Find where the given text appears and provide that cell's center as (x, y) coordinate. 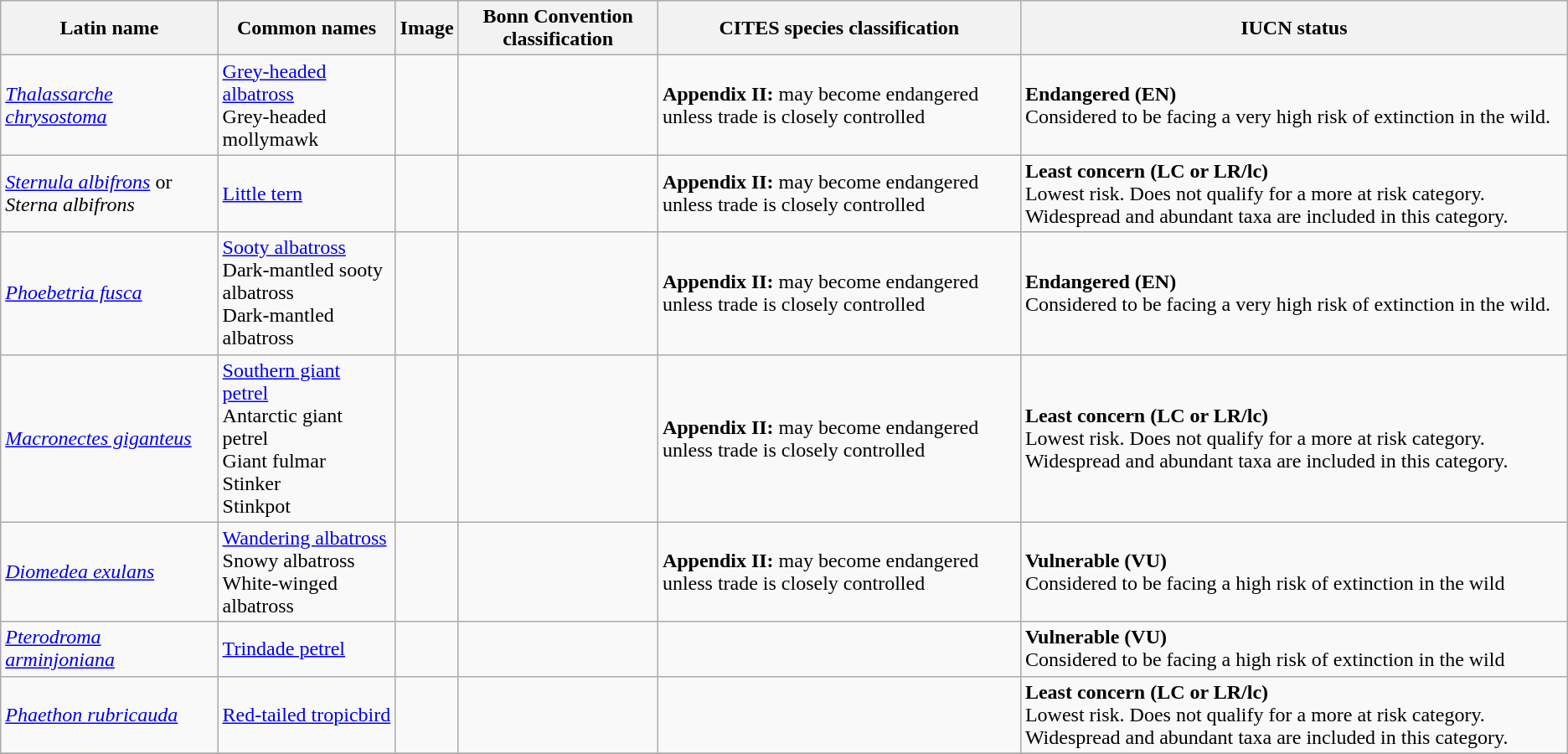
Phoebetria fusca (109, 293)
Bonn Convention classification (558, 28)
Wandering albatrossSnowy albatrossWhite-winged albatross (307, 571)
Grey-headed albatrossGrey-headed mollymawk (307, 106)
Trindade petrel (307, 648)
Phaethon rubricauda (109, 715)
Red-tailed tropicbird (307, 715)
Thalassarche chrysostoma (109, 106)
Little tern (307, 194)
Common names (307, 28)
Southern giant petrelAntarctic giant petrelGiant fulmarStinkerStinkpot (307, 438)
Macronectes giganteus (109, 438)
IUCN status (1293, 28)
Image (427, 28)
Latin name (109, 28)
Sternula albifrons or Sterna albifrons (109, 194)
Diomedea exulans (109, 571)
CITES species classification (839, 28)
Sooty albatrossDark-mantled sooty albatrossDark-mantled albatross (307, 293)
Pterodroma arminjoniana (109, 648)
